From the cell containing the given text, extract its center point as [x, y] coordinate. 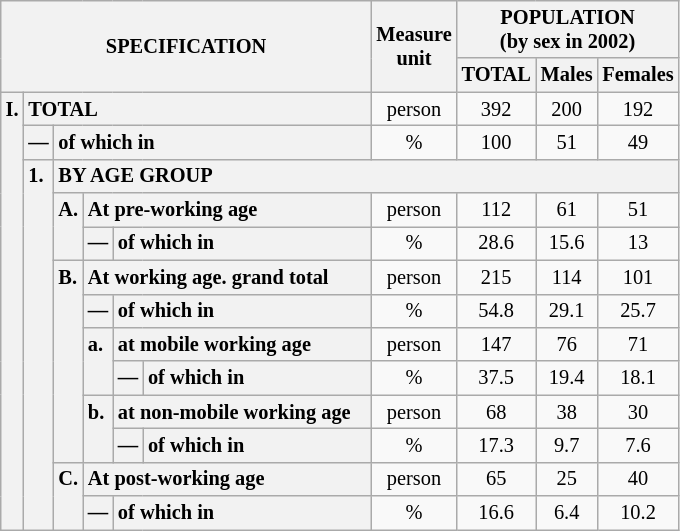
b. [98, 428]
18.1 [638, 378]
17.3 [496, 445]
200 [567, 109]
112 [496, 210]
13 [638, 243]
16.6 [496, 513]
28.6 [496, 243]
192 [638, 109]
29.1 [567, 311]
392 [496, 109]
At working age. grand total [227, 277]
1. [38, 344]
Measure unit [414, 46]
101 [638, 277]
BY AGE GROUP [366, 176]
19.4 [567, 378]
at non-mobile working age [242, 412]
I. [12, 311]
68 [496, 412]
At pre-working age [227, 210]
38 [567, 412]
25 [567, 479]
SPECIFICATION [186, 46]
114 [567, 277]
a. [98, 360]
Males [567, 75]
At post-working age [227, 479]
at mobile working age [242, 344]
9.7 [567, 445]
6.4 [567, 513]
100 [496, 142]
15.6 [567, 243]
7.6 [638, 445]
Females [638, 75]
POPULATION (by sex in 2002) [568, 29]
10.2 [638, 513]
71 [638, 344]
65 [496, 479]
C. [68, 496]
54.8 [496, 311]
37.5 [496, 378]
147 [496, 344]
A. [68, 226]
30 [638, 412]
B. [68, 361]
40 [638, 479]
215 [496, 277]
61 [567, 210]
49 [638, 142]
76 [567, 344]
25.7 [638, 311]
